Extract the (x, y) coordinate from the center of the cell holding the provided text.  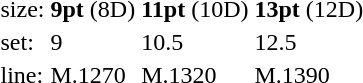
9 (93, 42)
10.5 (195, 42)
